Determine the [X, Y] coordinate at the center of the cell enclosing the given text.  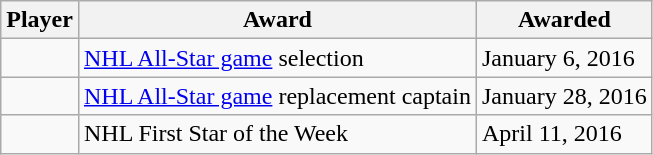
January 6, 2016 [564, 58]
NHL First Star of the Week [277, 134]
January 28, 2016 [564, 96]
NHL All-Star game replacement captain [277, 96]
Player [40, 20]
NHL All-Star game selection [277, 58]
April 11, 2016 [564, 134]
Awarded [564, 20]
Award [277, 20]
